Scan for the cell matching the given text and deliver its [x, y] coordinate at center. 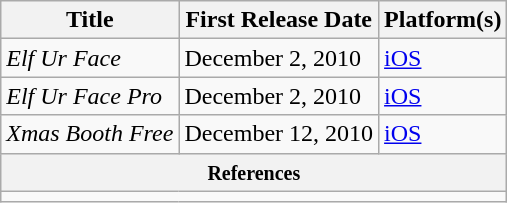
First Release Date [279, 20]
Xmas Booth Free [90, 134]
Elf Ur Face [90, 58]
Platform(s) [443, 20]
Elf Ur Face Pro [90, 96]
References [254, 172]
December 12, 2010 [279, 134]
Title [90, 20]
